Capture the cell that displays the provided text and extract its (x, y) central coordinate. 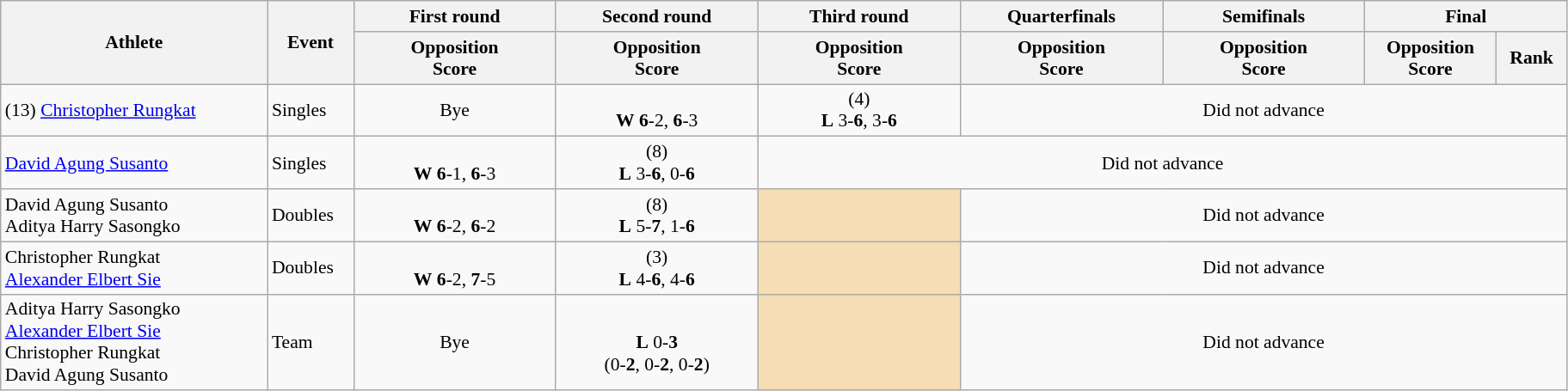
Final (1466, 16)
Aditya Harry Sasongko Alexander Elbert Sie Christopher Rungkat David Agung Susanto (134, 342)
W 6-1, 6-3 (454, 163)
Second round (657, 16)
Quarterfinals (1061, 16)
David Agung Susanto Aditya Harry Sasongko (134, 215)
(4) L 3-6, 3-6 (858, 110)
L 0-3 (0-2, 0-2, 0-2) (657, 342)
Athlete (134, 43)
W 6-2, 7-5 (454, 268)
W 6-2, 6-3 (657, 110)
W 6-2, 6-2 (454, 215)
(13) Christopher Rungkat (134, 110)
Rank (1531, 58)
Semifinals (1264, 16)
Third round (858, 16)
(3) L 4-6, 4-6 (657, 268)
David Agung Susanto (134, 163)
Event (311, 43)
(8) L 3-6, 0-6 (657, 163)
First round (454, 16)
Team (311, 342)
Christopher Rungkat Alexander Elbert Sie (134, 268)
(8) L 5-7, 1-6 (657, 215)
